Find where the given text appears and provide that cell's center as (X, Y) coordinate. 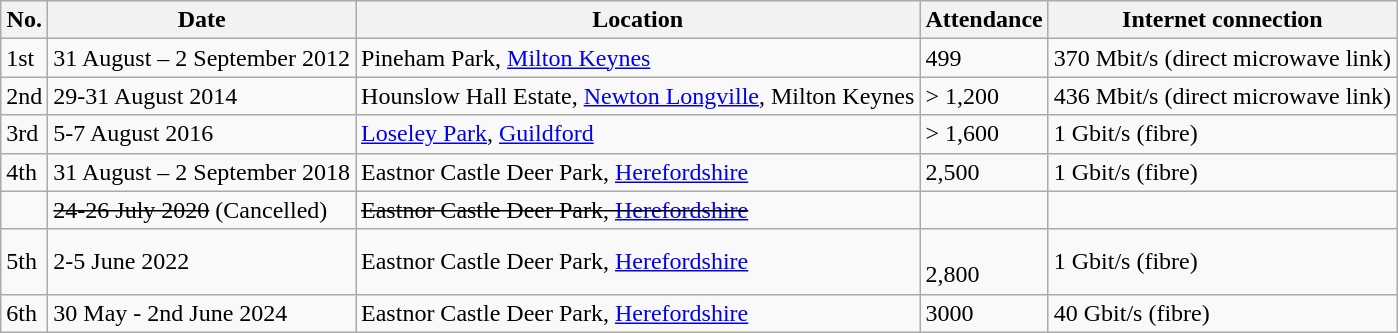
30 May - 2nd June 2024 (202, 313)
2nd (24, 96)
Attendance (984, 20)
5-7 August 2016 (202, 134)
2-5 June 2022 (202, 262)
31 August – 2 September 2012 (202, 58)
Internet connection (1222, 20)
3000 (984, 313)
2,500 (984, 172)
6th (24, 313)
436 Mbit/s (direct microwave link) (1222, 96)
Location (638, 20)
29-31 August 2014 (202, 96)
> 1,200 (984, 96)
1st (24, 58)
> 1,600 (984, 134)
370 Mbit/s (direct microwave link) (1222, 58)
2,800 (984, 262)
31 August – 2 September 2018 (202, 172)
Loseley Park, Guildford (638, 134)
Pineham Park, Milton Keynes (638, 58)
24-26 July 2020 (Cancelled) (202, 210)
3rd (24, 134)
40 Gbit/s (fibre) (1222, 313)
4th (24, 172)
499 (984, 58)
No. (24, 20)
Date (202, 20)
Hounslow Hall Estate, Newton Longville, Milton Keynes (638, 96)
5th (24, 262)
